Output the [x, y] coordinate of the center of the cell containing the given text.  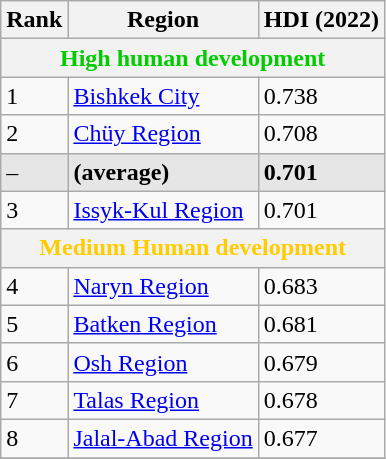
HDI (2022) [321, 20]
1 [34, 96]
0.681 [321, 324]
4 [34, 286]
0.708 [321, 134]
0.679 [321, 362]
Rank [34, 20]
Naryn Region [163, 286]
0.683 [321, 286]
Medium Human development [193, 248]
(average) [163, 172]
Jalal-Abad Region [163, 438]
High human development [193, 58]
Batken Region [163, 324]
Bishkek City [163, 96]
0.677 [321, 438]
6 [34, 362]
Chüy Region [163, 134]
– [34, 172]
8 [34, 438]
0.678 [321, 400]
7 [34, 400]
Osh Region [163, 362]
Issyk-Kul Region [163, 210]
3 [34, 210]
Region [163, 20]
5 [34, 324]
0.738 [321, 96]
Talas Region [163, 400]
2 [34, 134]
